From the cell containing the given text, extract its center point as (x, y) coordinate. 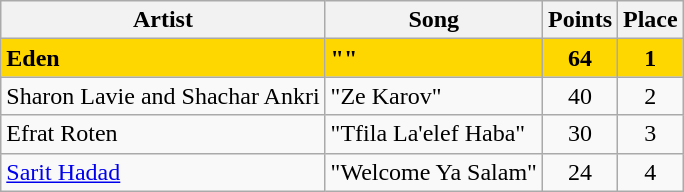
"Ze Karov" (434, 96)
"Welcome Ya Salam" (434, 172)
4 (651, 172)
64 (580, 58)
"Tfila La'elef Haba" (434, 134)
Place (651, 20)
30 (580, 134)
24 (580, 172)
3 (651, 134)
1 (651, 58)
Efrat Roten (163, 134)
Points (580, 20)
Sharon Lavie and Shachar Ankri (163, 96)
40 (580, 96)
Song (434, 20)
Sarit Hadad (163, 172)
"" (434, 58)
Artist (163, 20)
2 (651, 96)
Eden (163, 58)
